Search for the cell housing the specified text and yield its (x, y) center coordinate. 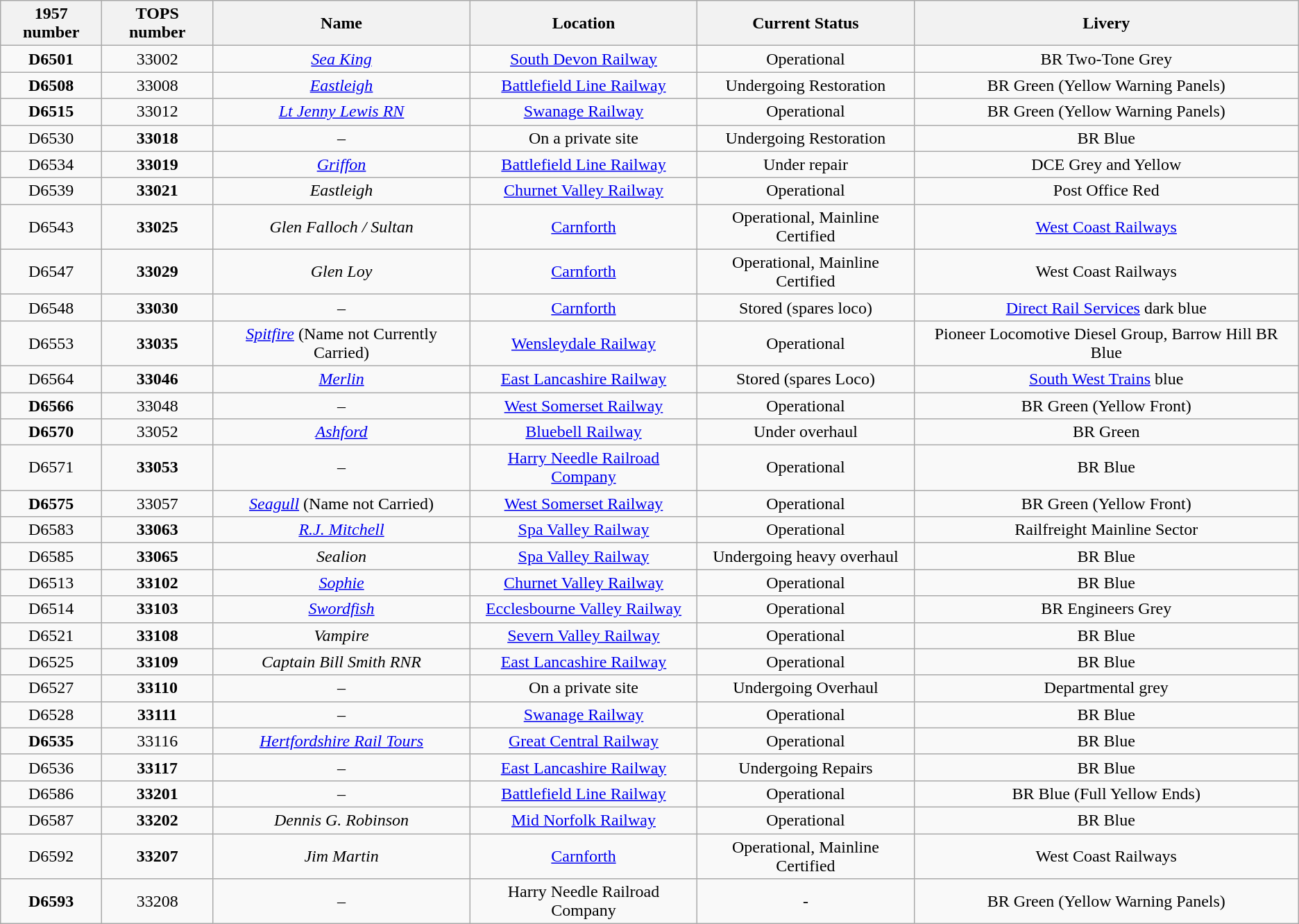
D6553 (51, 343)
Hertfordshire Rail Tours (341, 741)
Direct Rail Services dark blue (1106, 307)
33029 (158, 272)
D6535 (51, 741)
1957 number (51, 24)
D6583 (51, 530)
33207 (158, 856)
D6585 (51, 556)
D6528 (51, 715)
Great Central Railway (583, 741)
Sealion (341, 556)
Griffon (341, 164)
33035 (158, 343)
33008 (158, 85)
Spitfire (Name not Currently Carried) (341, 343)
D6514 (51, 609)
33103 (158, 609)
Dennis G. Robinson (341, 820)
D6521 (51, 635)
Mid Norfolk Railway (583, 820)
Undergoing heavy overhaul (806, 556)
R.J. Mitchell (341, 530)
33012 (158, 112)
33208 (158, 902)
Sophie (341, 583)
D6534 (51, 164)
33021 (158, 191)
33202 (158, 820)
33108 (158, 635)
Severn Valley Railway (583, 635)
Under overhaul (806, 432)
Ecclesbourne Valley Railway (583, 609)
South West Trains blue (1106, 379)
D6536 (51, 767)
D6515 (51, 112)
BR Green (1106, 432)
D6587 (51, 820)
Jim Martin (341, 856)
Vampire (341, 635)
33102 (158, 583)
Glen Falloch / Sultan (341, 226)
33052 (158, 432)
Undergoing Repairs (806, 767)
Glen Loy (341, 272)
Captain Bill Smith RNR (341, 662)
TOPS number (158, 24)
33018 (158, 138)
Wensleydale Railway (583, 343)
Ashford (341, 432)
Merlin (341, 379)
Swordfish (341, 609)
Lt Jenny Lewis RN (341, 112)
D6575 (51, 504)
Stored (spares Loco) (806, 379)
- (806, 902)
33048 (158, 406)
33025 (158, 226)
D6547 (51, 272)
Undergoing Overhaul (806, 688)
33110 (158, 688)
BR Two-Tone Grey (1106, 59)
33046 (158, 379)
Bluebell Railway (583, 432)
D6530 (51, 138)
33030 (158, 307)
D6586 (51, 794)
D6566 (51, 406)
33109 (158, 662)
33019 (158, 164)
South Devon Railway (583, 59)
33201 (158, 794)
D6570 (51, 432)
BR Blue (Full Yellow Ends) (1106, 794)
D6525 (51, 662)
Stored (spares loco) (806, 307)
D6564 (51, 379)
Under repair (806, 164)
33063 (158, 530)
D6543 (51, 226)
D6501 (51, 59)
33117 (158, 767)
33053 (158, 468)
D6508 (51, 85)
Sea King (341, 59)
Location (583, 24)
D6592 (51, 856)
Railfreight Mainline Sector (1106, 530)
Departmental grey (1106, 688)
D6527 (51, 688)
Name (341, 24)
33111 (158, 715)
33057 (158, 504)
Livery (1106, 24)
Pioneer Locomotive Diesel Group, Barrow Hill BR Blue (1106, 343)
D6539 (51, 191)
33002 (158, 59)
Current Status (806, 24)
BR Engineers Grey (1106, 609)
33065 (158, 556)
D6513 (51, 583)
D6593 (51, 902)
Post Office Red (1106, 191)
D6548 (51, 307)
Seagull (Name not Carried) (341, 504)
DCE Grey and Yellow (1106, 164)
D6571 (51, 468)
33116 (158, 741)
